Pinpoint the cell where the given text exists, returning its (x, y) midpoint coordinate. 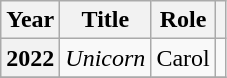
2022 (30, 58)
Year (30, 20)
Carol (183, 58)
Title (106, 20)
Role (183, 20)
Unicorn (106, 58)
